Output the (X, Y) coordinate of the center of the cell containing the given text.  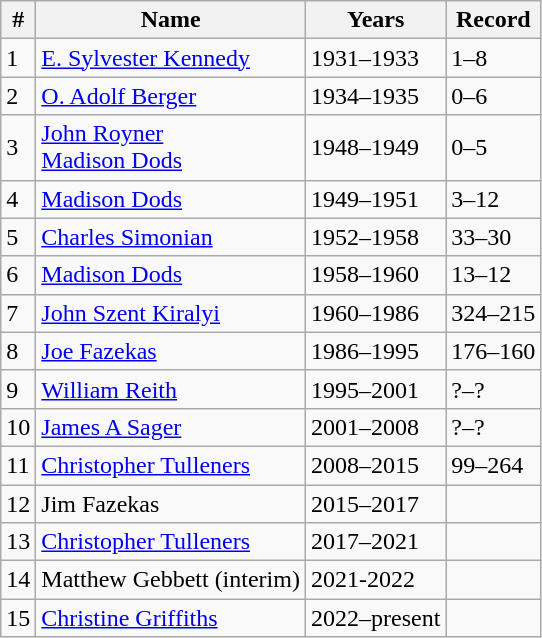
Jim Fazekas (171, 503)
176–160 (494, 351)
1986–1995 (375, 351)
1960–1986 (375, 313)
14 (18, 580)
John RoynerMadison Dods (171, 148)
1934–1935 (375, 96)
Name (171, 20)
3–12 (494, 199)
7 (18, 313)
2015–2017 (375, 503)
Charles Simonian (171, 237)
Years (375, 20)
Christine Griffiths (171, 618)
William Reith (171, 389)
0–5 (494, 148)
12 (18, 503)
1931–1933 (375, 58)
2017–2021 (375, 542)
8 (18, 351)
1958–1960 (375, 275)
0–6 (494, 96)
15 (18, 618)
2 (18, 96)
O. Adolf Berger (171, 96)
9 (18, 389)
1948–1949 (375, 148)
2021-2022 (375, 580)
6 (18, 275)
James A Sager (171, 427)
1995–2001 (375, 389)
324–215 (494, 313)
11 (18, 465)
33–30 (494, 237)
13 (18, 542)
1952–1958 (375, 237)
John Szent Kiralyi (171, 313)
# (18, 20)
1–8 (494, 58)
5 (18, 237)
1949–1951 (375, 199)
Joe Fazekas (171, 351)
2022–present (375, 618)
Matthew Gebbett (interim) (171, 580)
1 (18, 58)
10 (18, 427)
Record (494, 20)
2001–2008 (375, 427)
99–264 (494, 465)
E. Sylvester Kennedy (171, 58)
4 (18, 199)
13–12 (494, 275)
3 (18, 148)
2008–2015 (375, 465)
